Extract the (X, Y) coordinate from the center of the cell holding the provided text.  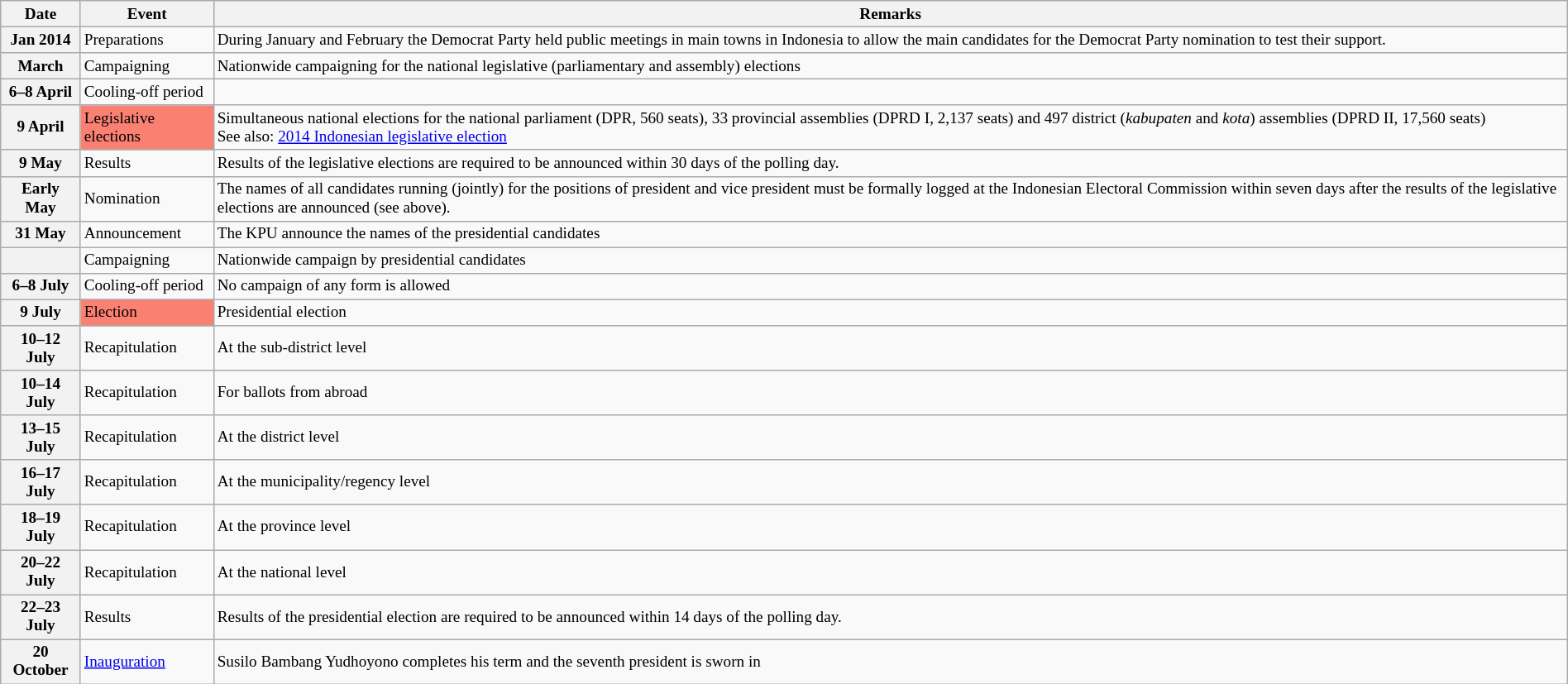
Nomination (147, 199)
March (41, 66)
6–8 July (41, 286)
Legislative elections (147, 127)
At the sub-district level (890, 348)
At the municipality/regency level (890, 482)
Event (147, 14)
Nationwide campaigning for the national legislative (parliamentary and assembly) elections (890, 66)
The KPU announce the names of the presidential candidates (890, 234)
9 July (41, 313)
22–23 July (41, 616)
At the national level (890, 572)
9 April (41, 127)
Inauguration (147, 662)
Early May (41, 199)
At the district level (890, 438)
16–17 July (41, 482)
Jan 2014 (41, 40)
20–22 July (41, 572)
Results of the legislative elections are required to be announced within 30 days of the polling day. (890, 163)
Announcement (147, 234)
10–14 July (41, 393)
No campaign of any form is allowed (890, 286)
9 May (41, 163)
Susilo Bambang Yudhoyono completes his term and the seventh president is sworn in (890, 662)
Date (41, 14)
6–8 April (41, 92)
Election (147, 313)
At the province level (890, 527)
13–15 July (41, 438)
Nationwide campaign by presidential candidates (890, 261)
20 October (41, 662)
18–19 July (41, 527)
31 May (41, 234)
Results of the presidential election are required to be announced within 14 days of the polling day. (890, 616)
For ballots from abroad (890, 393)
10–12 July (41, 348)
Presidential election (890, 313)
Preparations (147, 40)
Remarks (890, 14)
